Scan for the cell matching the given text and deliver its [X, Y] coordinate at center. 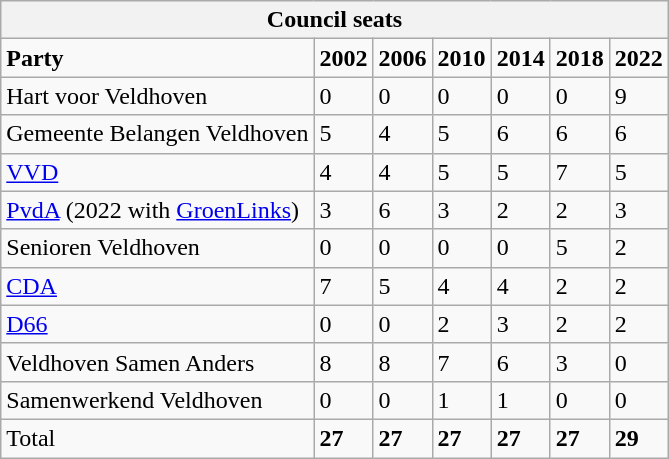
2002 [344, 58]
VVD [158, 172]
Senioren Veldhoven [158, 248]
2010 [462, 58]
29 [638, 438]
PvdA (2022 with GroenLinks) [158, 210]
Total [158, 438]
Party [158, 58]
2006 [402, 58]
Gemeente Belangen Veldhoven [158, 134]
2018 [580, 58]
D66 [158, 324]
Veldhoven Samen Anders [158, 362]
CDA [158, 286]
9 [638, 96]
Hart voor Veldhoven [158, 96]
2022 [638, 58]
2014 [520, 58]
Council seats [335, 20]
Samenwerkend Veldhoven [158, 400]
